Extract the [X, Y] coordinate from the center of the cell holding the provided text.  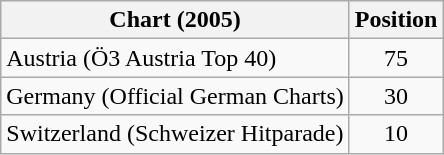
Germany (Official German Charts) [175, 96]
75 [396, 58]
Position [396, 20]
30 [396, 96]
Austria (Ö3 Austria Top 40) [175, 58]
Chart (2005) [175, 20]
10 [396, 134]
Switzerland (Schweizer Hitparade) [175, 134]
